Search for the cell housing the specified text and yield its [x, y] center coordinate. 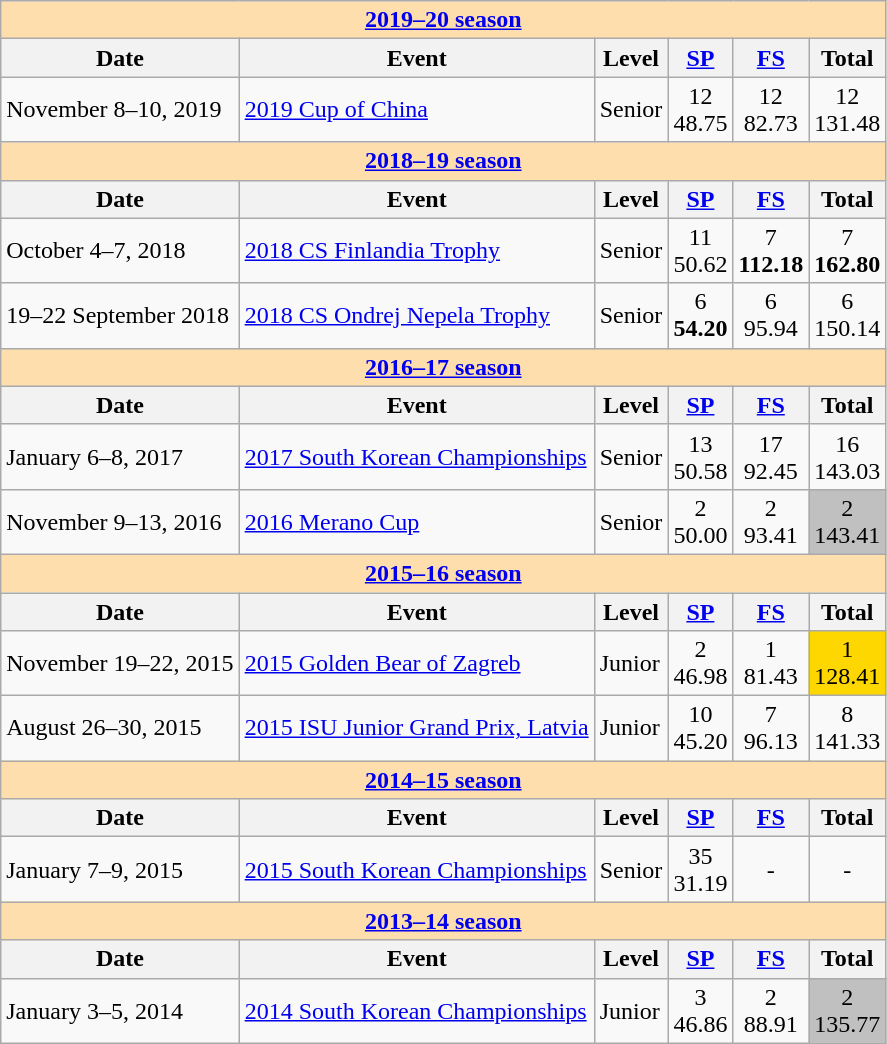
7 162.80 [848, 250]
7 96.13 [771, 728]
2 135.77 [848, 1010]
January 6–8, 2017 [120, 456]
2017 South Korean Championships [416, 456]
2018 CS Finlandia Trophy [416, 250]
2015 Golden Bear of Zagreb [416, 664]
1 81.43 [771, 664]
2 50.00 [700, 522]
2016 Merano Cup [416, 522]
2018 CS Ondrej Nepela Trophy [416, 316]
October 4–7, 2018 [120, 250]
8 141.33 [848, 728]
2019 Cup of China [416, 110]
10 45.20 [700, 728]
January 7–9, 2015 [120, 870]
17 92.45 [771, 456]
2015 ISU Junior Grand Prix, Latvia [416, 728]
2 93.41 [771, 522]
35 31.19 [700, 870]
2013–14 season [444, 921]
November 8–10, 2019 [120, 110]
12 131.48 [848, 110]
13 50.58 [700, 456]
2 143.41 [848, 522]
2 46.98 [700, 664]
19–22 September 2018 [120, 316]
1 128.41 [848, 664]
2 88.91 [771, 1010]
3 46.86 [700, 1010]
2015–16 season [444, 573]
7 112.18 [771, 250]
16 143.03 [848, 456]
January 3–5, 2014 [120, 1010]
12 82.73 [771, 110]
2019–20 season [444, 20]
6 95.94 [771, 316]
August 26–30, 2015 [120, 728]
12 48.75 [700, 110]
2018–19 season [444, 161]
6 54.20 [700, 316]
2014 South Korean Championships [416, 1010]
11 50.62 [700, 250]
2015 South Korean Championships [416, 870]
6 150.14 [848, 316]
2016–17 season [444, 367]
2014–15 season [444, 780]
November 19–22, 2015 [120, 664]
November 9–13, 2016 [120, 522]
